Detect which cell encompasses the target text, then output its (x, y) center coordinate. 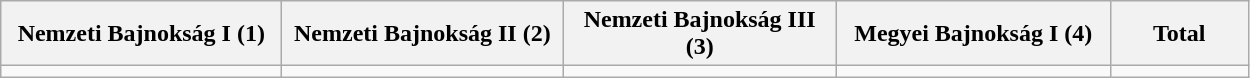
Total (1180, 34)
Nemzeti Bajnokság III (3) (700, 34)
Nemzeti Bajnokság II (2) (422, 34)
Megyei Bajnokság I (4) (973, 34)
Nemzeti Bajnokság I (1) (142, 34)
